From the cell containing the given text, extract its center point as [X, Y] coordinate. 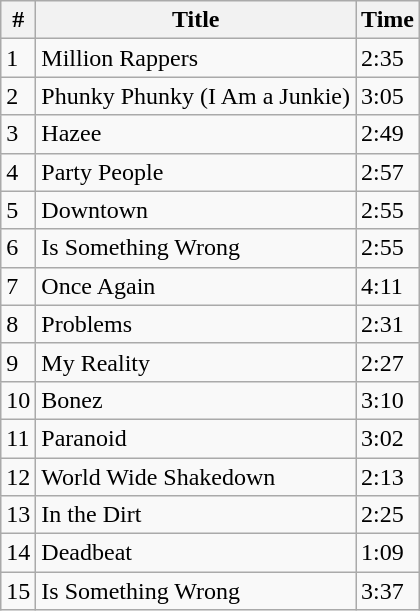
6 [18, 248]
3:02 [388, 438]
Once Again [196, 286]
3:10 [388, 400]
11 [18, 438]
World Wide Shakedown [196, 477]
Party People [196, 172]
2:35 [388, 58]
1 [18, 58]
2:13 [388, 477]
15 [18, 591]
Problems [196, 324]
My Reality [196, 362]
10 [18, 400]
7 [18, 286]
2:31 [388, 324]
1:09 [388, 553]
# [18, 20]
2 [18, 96]
In the Dirt [196, 515]
Time [388, 20]
Downtown [196, 210]
9 [18, 362]
5 [18, 210]
12 [18, 477]
Phunky Phunky (I Am a Junkie) [196, 96]
4 [18, 172]
4:11 [388, 286]
2:49 [388, 134]
8 [18, 324]
14 [18, 553]
3 [18, 134]
Paranoid [196, 438]
Deadbeat [196, 553]
3:37 [388, 591]
Hazee [196, 134]
Title [196, 20]
Bonez [196, 400]
13 [18, 515]
2:25 [388, 515]
Million Rappers [196, 58]
3:05 [388, 96]
2:27 [388, 362]
2:57 [388, 172]
